Detect which cell encompasses the target text, then output its [x, y] center coordinate. 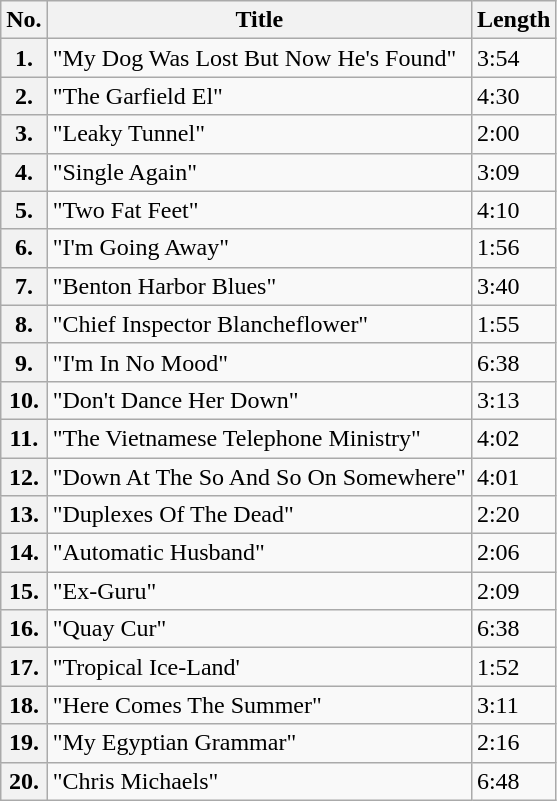
17. [24, 667]
4:02 [513, 438]
4:30 [513, 96]
10. [24, 400]
"Automatic Husband" [259, 553]
"Chris Michaels" [259, 781]
3. [24, 134]
3:11 [513, 705]
"My Dog Was Lost But Now He's Found" [259, 58]
15. [24, 591]
3:09 [513, 172]
2:06 [513, 553]
"Ex-Guru" [259, 591]
1:56 [513, 248]
2:20 [513, 515]
2. [24, 96]
20. [24, 781]
"The Garfield El" [259, 96]
6:48 [513, 781]
"Two Fat Feet" [259, 210]
"I'm Going Away" [259, 248]
4:01 [513, 477]
"Tropical Ice-Land' [259, 667]
"I'm In No Mood" [259, 362]
4. [24, 172]
2:00 [513, 134]
12. [24, 477]
13. [24, 515]
"Benton Harbor Blues" [259, 286]
7. [24, 286]
Title [259, 20]
"Leaky Tunnel" [259, 134]
Length [513, 20]
16. [24, 629]
1. [24, 58]
9. [24, 362]
1:55 [513, 324]
8. [24, 324]
"Quay Cur" [259, 629]
4:10 [513, 210]
"Here Comes The Summer" [259, 705]
"Down At The So And So On Somewhere" [259, 477]
3:40 [513, 286]
1:52 [513, 667]
"Duplexes Of The Dead" [259, 515]
2:16 [513, 743]
14. [24, 553]
2:09 [513, 591]
"My Egyptian Grammar" [259, 743]
"The Vietnamese Telephone Ministry" [259, 438]
3:54 [513, 58]
No. [24, 20]
"Single Again" [259, 172]
6. [24, 248]
"Chief Inspector Blancheflower" [259, 324]
"Don't Dance Her Down" [259, 400]
19. [24, 743]
3:13 [513, 400]
18. [24, 705]
11. [24, 438]
5. [24, 210]
